For the text-containing cell, return its midpoint in [X, Y] coordinate format. 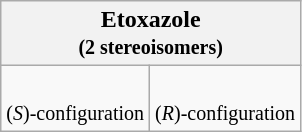
(R)-configuration [226, 98]
Etoxazole(2 stereoisomers) [151, 34]
(S)-configuration [76, 98]
